Return [x, y] of the center of cell containing provided text 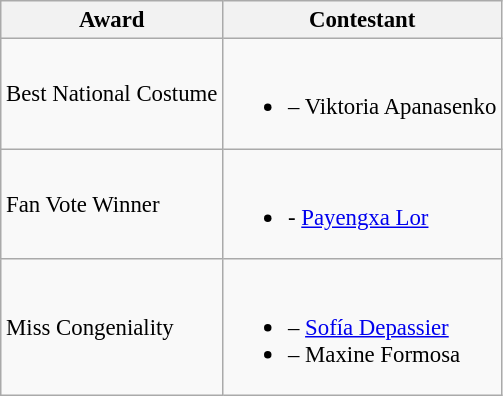
Miss Congeniality [112, 328]
Fan Vote Winner [112, 204]
- Payengxa Lor [362, 204]
Best National Costume [112, 94]
– Viktoria Apanasenko [362, 94]
– Sofía Depassier – Maxine Formosa [362, 328]
Award [112, 20]
Contestant [362, 20]
